For the text-containing cell, return its midpoint in (X, Y) coordinate format. 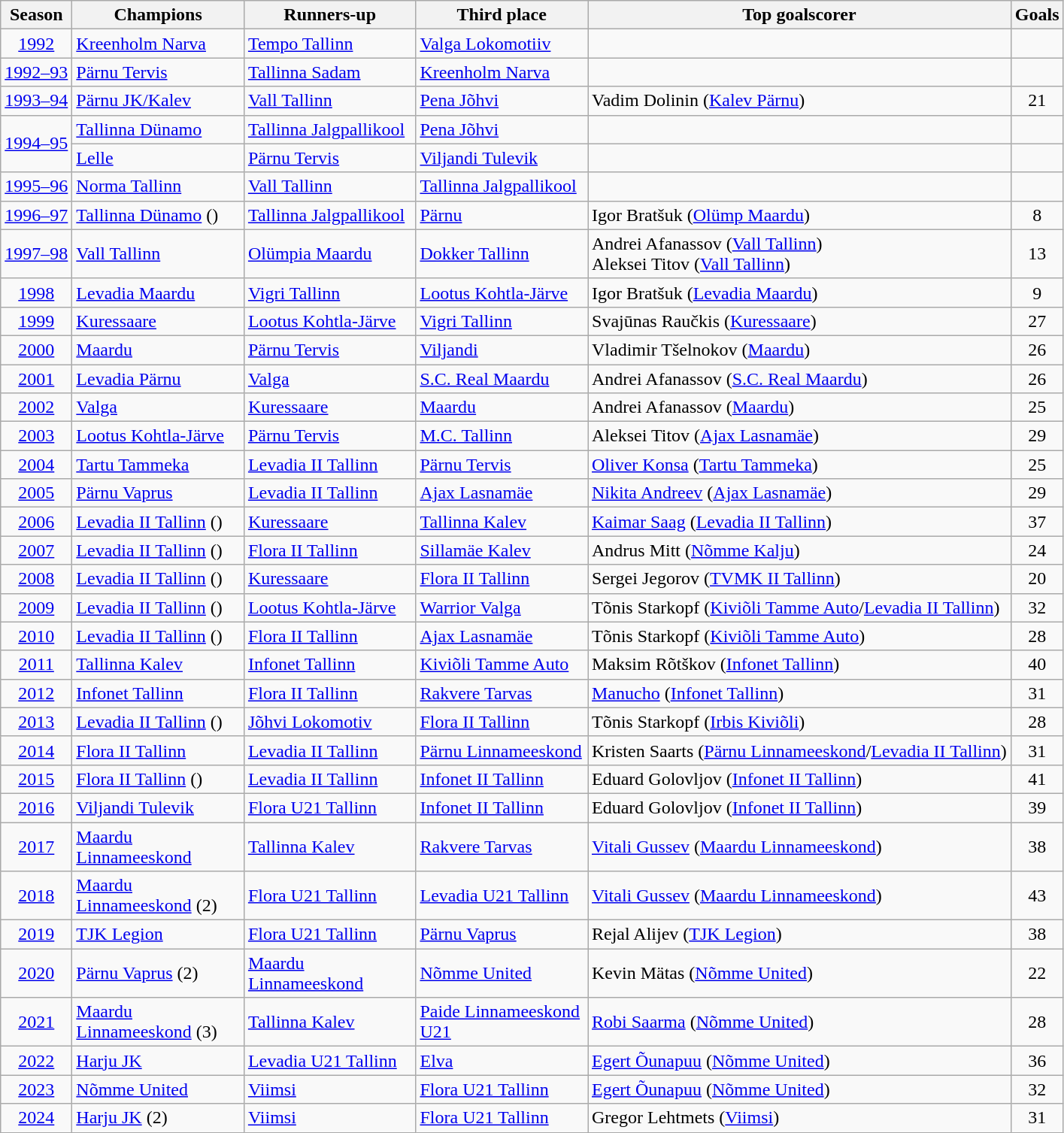
Jõhvi Lokomotiv (329, 722)
1997–98 (36, 254)
Norma Tallinn (158, 186)
2000 (36, 350)
27 (1037, 321)
40 (1037, 665)
Igor Bratšuk (Olümp Maardu) (800, 215)
Vladimir Tšelnokov (Maardu) (800, 350)
Flora II Tallinn () (158, 779)
24 (1037, 550)
Elva (502, 1061)
Tõnis Starkopf (Irbis Kiviõli) (800, 722)
2009 (36, 607)
Levadia Maardu (158, 292)
2021 (36, 1022)
Warrior Valga (502, 607)
Lelle (158, 158)
2015 (36, 779)
Tõnis Starkopf (Kiviõli Tamme Auto) (800, 636)
Pärnu (502, 215)
Tallinna Dünamo () (158, 215)
2023 (36, 1089)
Aleksei Titov (Ajax Lasnamäe) (800, 436)
Andrei Afanassov (Maardu) (800, 407)
Kevin Mätas (Nõmme United) (800, 973)
2018 (36, 896)
1993–94 (36, 101)
Pärnu Linnameeskond (502, 750)
2024 (36, 1118)
Valga Lokomotiiv (502, 44)
1998 (36, 292)
Third place (502, 15)
2022 (36, 1061)
9 (1037, 292)
1994–95 (36, 144)
M.C. Tallinn (502, 436)
2005 (36, 493)
Levadia Pärnu (158, 378)
Manucho (Infonet Tallinn) (800, 693)
43 (1037, 896)
2019 (36, 935)
Tartu Tammeka (158, 465)
Vadim Dolinin (Kalev Pärnu) (800, 101)
36 (1037, 1061)
Maksim Rõtškov (Infonet Tallinn) (800, 665)
Robi Saarma (Nõmme United) (800, 1022)
2007 (36, 550)
Tempo Tallinn (329, 44)
20 (1037, 579)
2016 (36, 807)
1999 (36, 321)
21 (1037, 101)
1992–93 (36, 72)
1992 (36, 44)
Runners-up (329, 15)
Svajūnas Raučkis (Kuressaare) (800, 321)
Top goalscorer (800, 15)
1996–97 (36, 215)
Tallinna Dünamo (158, 129)
1995–96 (36, 186)
2010 (36, 636)
Igor Bratšuk (Levadia Maardu) (800, 292)
Tõnis Starkopf (Kiviõli Tamme Auto/Levadia II Tallinn) (800, 607)
2014 (36, 750)
Harju JK (2) (158, 1118)
Pärnu Vaprus (2) (158, 973)
Nikita Andreev (Ajax Lasnamäe) (800, 493)
Dokker Tallinn (502, 254)
2003 (36, 436)
Pärnu JK/Kalev (158, 101)
2012 (36, 693)
22 (1037, 973)
2001 (36, 378)
Kristen Saarts (Pärnu Linnameeskond/Levadia II Tallinn) (800, 750)
41 (1037, 779)
Season (36, 15)
Rejal Alijev (TJK Legion) (800, 935)
S.C. Real Maardu (502, 378)
Kiviõli Tamme Auto (502, 665)
2008 (36, 579)
Tallinna Sadam (329, 72)
37 (1037, 522)
2017 (36, 847)
Goals (1037, 15)
Sergei Jegorov (TVMK II Tallinn) (800, 579)
Olümpia Maardu (329, 254)
Sillamäe Kalev (502, 550)
39 (1037, 807)
Kaimar Saag (Levadia II Tallinn) (800, 522)
Maardu Linnameeskond (2) (158, 896)
Andrus Mitt (Nõmme Kalju) (800, 550)
Maardu Linnameeskond (3) (158, 1022)
Paide Linnameeskond U21 (502, 1022)
Andrei Afanassov (Vall Tallinn) Aleksei Titov (Vall Tallinn) (800, 254)
Andrei Afanassov (S.C. Real Maardu) (800, 378)
Harju JK (158, 1061)
Oliver Konsa (Tartu Tammeka) (800, 465)
TJK Legion (158, 935)
2013 (36, 722)
8 (1037, 215)
Gregor Lehtmets (Viimsi) (800, 1118)
13 (1037, 254)
2020 (36, 973)
2006 (36, 522)
2011 (36, 665)
Viljandi (502, 350)
2002 (36, 407)
2004 (36, 465)
Champions (158, 15)
